Output the (x, y) coordinate of the center of the cell containing the given text.  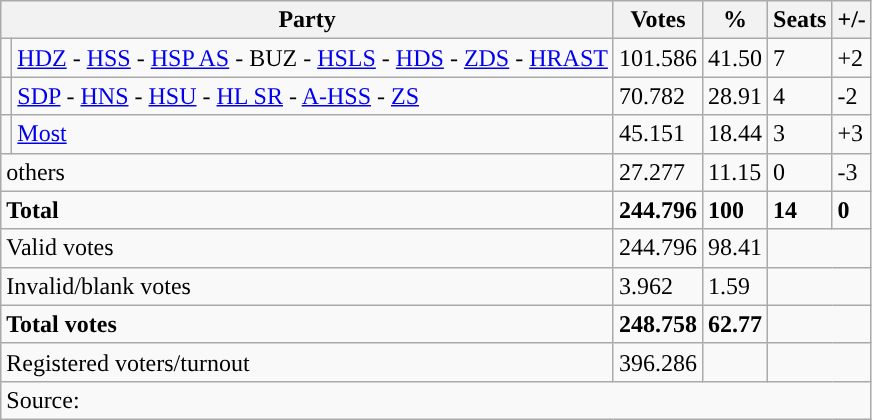
Total votes (308, 324)
SDP - HNS - HSU - HL SR - A-HSS - ZS (313, 96)
396.286 (658, 362)
3.962 (658, 286)
1.59 (734, 286)
others (308, 172)
62.77 (734, 324)
18.44 (734, 134)
Registered voters/turnout (308, 362)
41.50 (734, 58)
-2 (852, 96)
248.758 (658, 324)
+/- (852, 20)
% (734, 20)
+3 (852, 134)
100 (734, 210)
+2 (852, 58)
28.91 (734, 96)
45.151 (658, 134)
Votes (658, 20)
Source: (436, 400)
101.586 (658, 58)
70.782 (658, 96)
14 (800, 210)
-3 (852, 172)
Party (308, 20)
98.41 (734, 248)
Valid votes (308, 248)
27.277 (658, 172)
HDZ - HSS - HSP AS - BUZ - HSLS - HDS - ZDS - HRAST (313, 58)
Seats (800, 20)
Most (313, 134)
3 (800, 134)
4 (800, 96)
Total (308, 210)
7 (800, 58)
11.15 (734, 172)
Invalid/blank votes (308, 286)
